Detect which cell encompasses the target text, then output its (x, y) center coordinate. 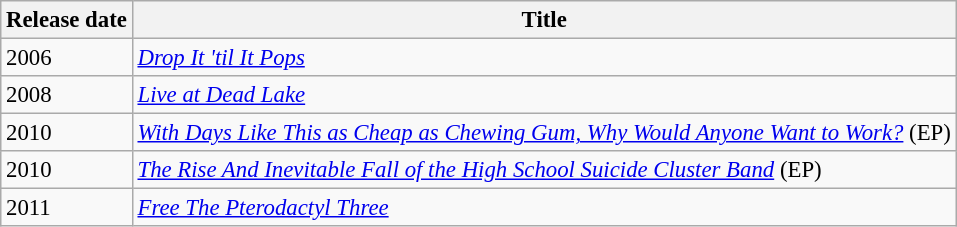
Release date (66, 20)
The Rise And Inevitable Fall of the High School Suicide Cluster Band (EP) (544, 170)
2006 (66, 58)
Title (544, 20)
Free The Pterodactyl Three (544, 208)
2008 (66, 95)
Drop It 'til It Pops (544, 58)
With Days Like This as Cheap as Chewing Gum, Why Would Anyone Want to Work? (EP) (544, 133)
2011 (66, 208)
Live at Dead Lake (544, 95)
